Search for the cell housing the specified text and yield its (X, Y) center coordinate. 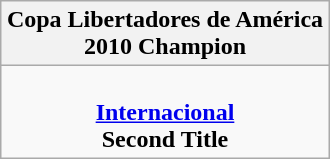
InternacionalSecond Title (164, 112)
Copa Libertadores de América2010 Champion (164, 34)
